For the text-containing cell, return its midpoint in [X, Y] coordinate format. 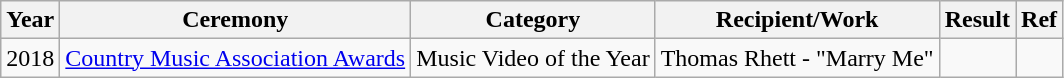
Ref [1040, 20]
Thomas Rhett - "Marry Me" [797, 58]
Music Video of the Year [533, 58]
Recipient/Work [797, 20]
Category [533, 20]
Ceremony [236, 20]
Result [977, 20]
2018 [30, 58]
Country Music Association Awards [236, 58]
Year [30, 20]
